Return (x, y) of the center of cell containing provided text 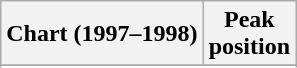
Peakposition (249, 34)
Chart (1997–1998) (102, 34)
